Extract the (X, Y) coordinate from the center of the cell holding the provided text.  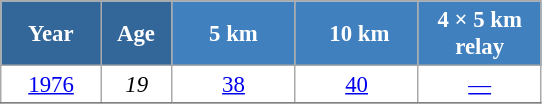
4 × 5 km relay (480, 34)
1976 (52, 85)
10 km (356, 34)
19 (136, 85)
38 (234, 85)
40 (356, 85)
— (480, 85)
Age (136, 34)
5 km (234, 34)
Year (52, 34)
